Output the [X, Y] coordinate of the center of the cell containing the given text.  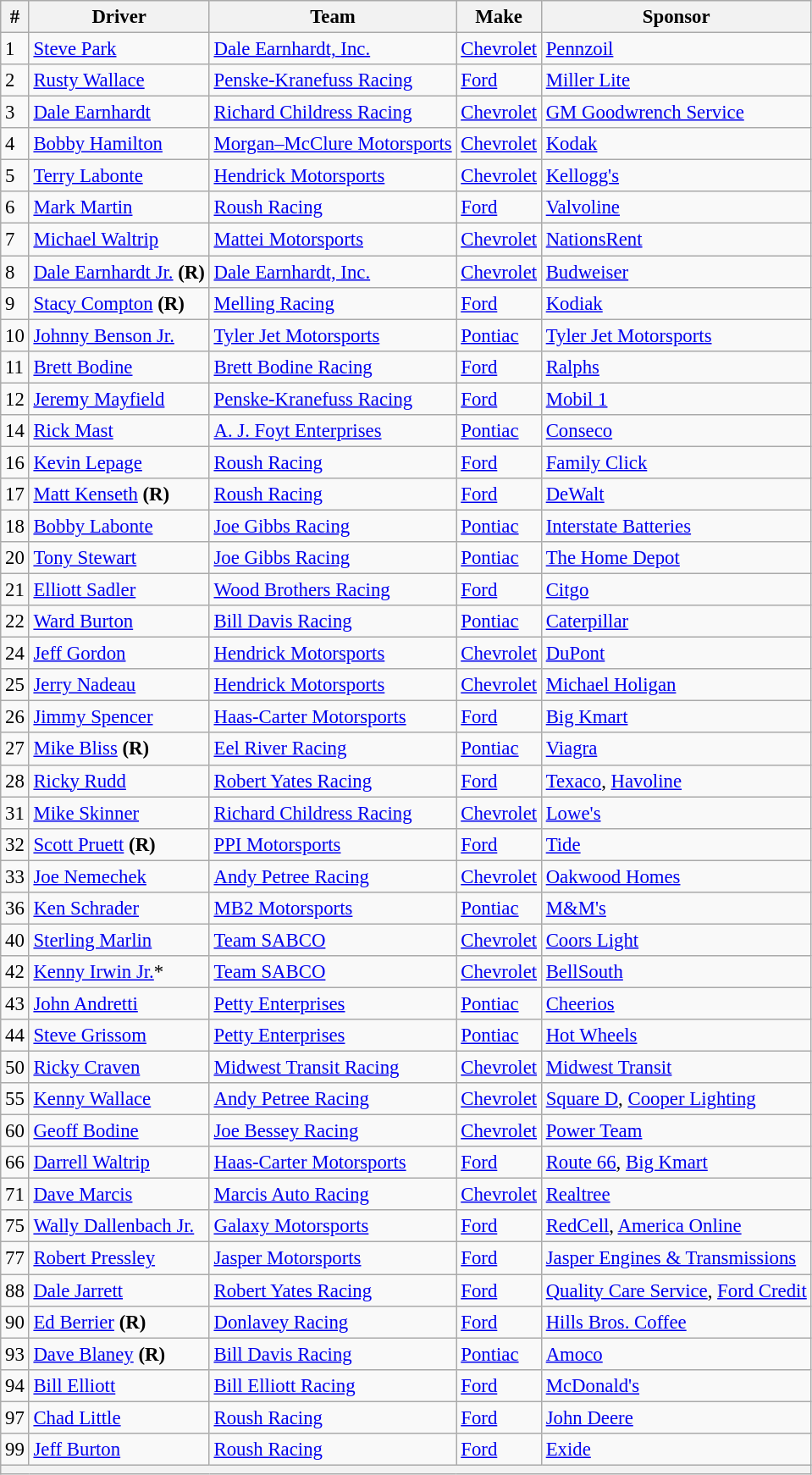
Chad Little [119, 1417]
Ken Schrader [119, 909]
Cheerios [676, 1003]
55 [15, 1099]
Jasper Motorsports [333, 1258]
99 [15, 1450]
Budweiser [676, 272]
Family Click [676, 462]
93 [15, 1354]
26 [15, 717]
Midwest Transit Racing [333, 1068]
Wally Dallenbach Jr. [119, 1227]
Michael Holigan [676, 685]
Jeff Gordon [119, 654]
Marcis Auto Racing [333, 1195]
Galaxy Motorsports [333, 1227]
16 [15, 462]
43 [15, 1003]
Dale Jarrett [119, 1290]
Melling Racing [333, 303]
Make [499, 17]
88 [15, 1290]
6 [15, 207]
Ed Berrier (R) [119, 1322]
Steve Park [119, 49]
Exide [676, 1450]
5 [15, 176]
Matt Kenseth (R) [119, 494]
94 [15, 1385]
42 [15, 972]
Viagra [676, 749]
31 [15, 813]
Midwest Transit [676, 1068]
Joe Bessey Racing [333, 1131]
Ralphs [676, 367]
Rick Mast [119, 431]
RedCell, America Online [676, 1227]
Kodak [676, 144]
John Deere [676, 1417]
Johnny Benson Jr. [119, 335]
Mike Bliss (R) [119, 749]
Kenny Wallace [119, 1099]
Texaco, Havoline [676, 781]
27 [15, 749]
Pennzoil [676, 49]
50 [15, 1068]
Jeremy Mayfield [119, 399]
4 [15, 144]
77 [15, 1258]
Jerry Nadeau [119, 685]
Dave Blaney (R) [119, 1354]
M&M's [676, 909]
Kellogg's [676, 176]
Joe Nemechek [119, 876]
1 [15, 49]
Brett Bodine [119, 367]
Citgo [676, 590]
Power Team [676, 1131]
Amoco [676, 1354]
Wood Brothers Racing [333, 590]
Caterpillar [676, 621]
Kevin Lepage [119, 462]
Scott Pruett (R) [119, 844]
12 [15, 399]
DuPont [676, 654]
Jasper Engines & Transmissions [676, 1258]
Michael Waltrip [119, 240]
GM Goodwrench Service [676, 113]
Bobby Hamilton [119, 144]
24 [15, 654]
Dale Earnhardt [119, 113]
Kodiak [676, 303]
Realtree [676, 1195]
20 [15, 558]
Bobby Labonte [119, 526]
Kenny Irwin Jr.* [119, 972]
Coors Light [676, 940]
Oakwood Homes [676, 876]
# [15, 17]
Bill Elliott [119, 1385]
Dale Earnhardt Jr. (R) [119, 272]
Brett Bodine Racing [333, 367]
90 [15, 1322]
44 [15, 1036]
Dave Marcis [119, 1195]
Robert Pressley [119, 1258]
7 [15, 240]
Square D, Cooper Lighting [676, 1099]
PPI Motorsports [333, 844]
22 [15, 621]
28 [15, 781]
Miller Lite [676, 80]
Hills Bros. Coffee [676, 1322]
John Andretti [119, 1003]
Geoff Bodine [119, 1131]
Ward Burton [119, 621]
32 [15, 844]
McDonald's [676, 1385]
Team [333, 17]
10 [15, 335]
BellSouth [676, 972]
Sterling Marlin [119, 940]
Steve Grissom [119, 1036]
A. J. Foyt Enterprises [333, 431]
Jimmy Spencer [119, 717]
Valvoline [676, 207]
9 [15, 303]
Route 66, Big Kmart [676, 1163]
71 [15, 1195]
Mattei Motorsports [333, 240]
97 [15, 1417]
Stacy Compton (R) [119, 303]
Mike Skinner [119, 813]
Big Kmart [676, 717]
Tony Stewart [119, 558]
Ricky Craven [119, 1068]
18 [15, 526]
Terry Labonte [119, 176]
DeWalt [676, 494]
Conseco [676, 431]
8 [15, 272]
Jeff Burton [119, 1450]
21 [15, 590]
Interstate Batteries [676, 526]
Elliott Sadler [119, 590]
NationsRent [676, 240]
Morgan–McClure Motorsports [333, 144]
2 [15, 80]
Eel River Racing [333, 749]
3 [15, 113]
33 [15, 876]
Quality Care Service, Ford Credit [676, 1290]
60 [15, 1131]
25 [15, 685]
Driver [119, 17]
Hot Wheels [676, 1036]
Sponsor [676, 17]
Ricky Rudd [119, 781]
Rusty Wallace [119, 80]
66 [15, 1163]
11 [15, 367]
Mark Martin [119, 207]
MB2 Motorsports [333, 909]
The Home Depot [676, 558]
17 [15, 494]
Mobil 1 [676, 399]
Tide [676, 844]
40 [15, 940]
75 [15, 1227]
Donlavey Racing [333, 1322]
36 [15, 909]
Bill Elliott Racing [333, 1385]
Darrell Waltrip [119, 1163]
Lowe's [676, 813]
14 [15, 431]
